Output the [x, y] coordinate of the center of the cell containing the given text.  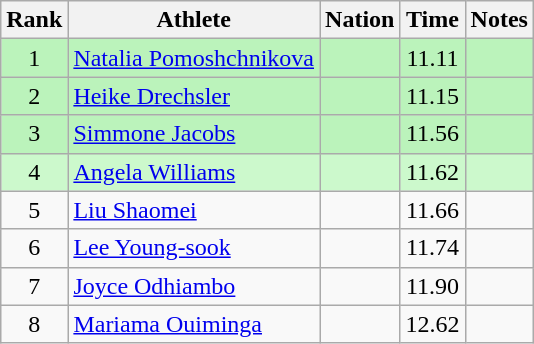
11.62 [432, 172]
Nation [360, 20]
Lee Young-sook [194, 248]
Notes [499, 20]
Liu Shaomei [194, 210]
5 [34, 210]
Natalia Pomoshchnikova [194, 58]
3 [34, 134]
11.66 [432, 210]
11.90 [432, 286]
11.74 [432, 248]
11.15 [432, 96]
Heike Drechsler [194, 96]
11.56 [432, 134]
Joyce Odhiambo [194, 286]
7 [34, 286]
Athlete [194, 20]
Rank [34, 20]
Angela Williams [194, 172]
1 [34, 58]
8 [34, 324]
6 [34, 248]
11.11 [432, 58]
4 [34, 172]
Mariama Ouiminga [194, 324]
Time [432, 20]
12.62 [432, 324]
Simmone Jacobs [194, 134]
2 [34, 96]
